Capture the cell that displays the provided text and extract its (x, y) central coordinate. 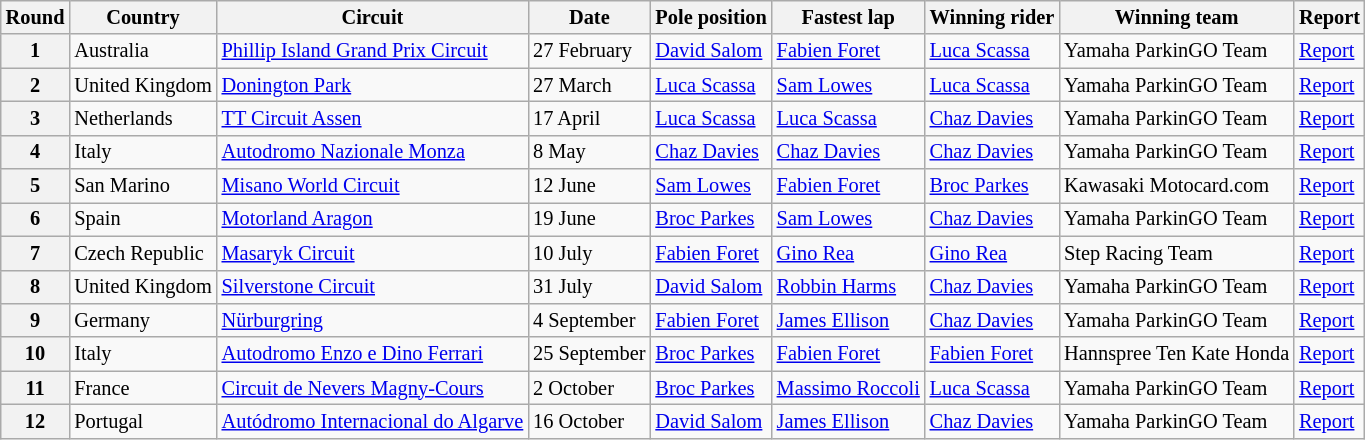
2 October (589, 388)
8 May (589, 152)
Hannspree Ten Kate Honda (1176, 354)
10 July (589, 253)
Step Racing Team (1176, 253)
19 June (589, 219)
1 (36, 51)
3 (36, 118)
Winning team (1176, 17)
Silverstone Circuit (372, 287)
Circuit de Nevers Magny-Cours (372, 388)
Donington Park (372, 85)
Netherlands (142, 118)
Winning rider (992, 17)
27 February (589, 51)
France (142, 388)
11 (36, 388)
Autodromo Enzo e Dino Ferrari (372, 354)
6 (36, 219)
San Marino (142, 186)
Czech Republic (142, 253)
10 (36, 354)
Round (36, 17)
8 (36, 287)
Masaryk Circuit (372, 253)
12 (36, 421)
2 (36, 85)
17 April (589, 118)
Massimo Roccoli (848, 388)
Robbin Harms (848, 287)
Country (142, 17)
Germany (142, 320)
Portugal (142, 421)
4 (36, 152)
4 September (589, 320)
Kawasaki Motocard.com (1176, 186)
25 September (589, 354)
5 (36, 186)
12 June (589, 186)
Misano World Circuit (372, 186)
9 (36, 320)
27 March (589, 85)
Australia (142, 51)
Motorland Aragon (372, 219)
TT Circuit Assen (372, 118)
Circuit (372, 17)
16 October (589, 421)
7 (36, 253)
Autódromo Internacional do Algarve (372, 421)
31 July (589, 287)
Date (589, 17)
Pole position (710, 17)
Autodromo Nazionale Monza (372, 152)
Phillip Island Grand Prix Circuit (372, 51)
Spain (142, 219)
Nürburgring (372, 320)
Fastest lap (848, 17)
